Return (x, y) of the center of cell containing provided text 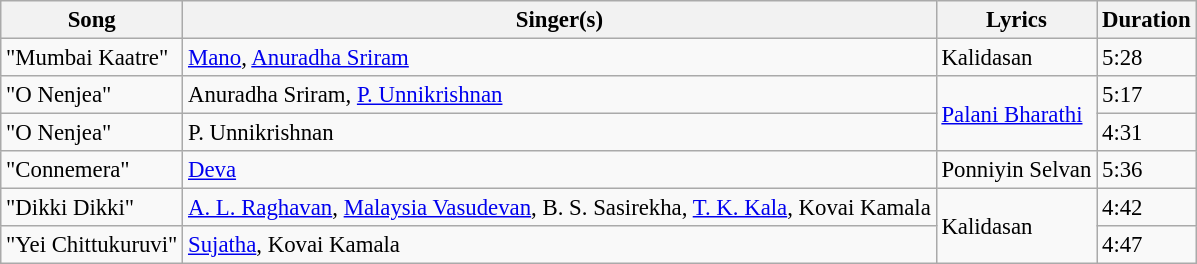
A. L. Raghavan, Malaysia Vasudevan, B. S. Sasirekha, T. K. Kala, Kovai Kamala (560, 208)
5:28 (1146, 58)
5:17 (1146, 95)
Duration (1146, 20)
Lyrics (1016, 20)
Mano, Anuradha Sriram (560, 58)
"Dikki Dikki" (92, 208)
Deva (560, 170)
"Yei Chittukuruvi" (92, 245)
4:31 (1146, 133)
P. Unnikrishnan (560, 133)
Palani Bharathi (1016, 114)
4:47 (1146, 245)
"Connemera" (92, 170)
Singer(s) (560, 20)
"Mumbai Kaatre" (92, 58)
4:42 (1146, 208)
Sujatha, Kovai Kamala (560, 245)
Song (92, 20)
Ponniyin Selvan (1016, 170)
Anuradha Sriram, P. Unnikrishnan (560, 95)
5:36 (1146, 170)
